Search for the cell housing the specified text and yield its [X, Y] center coordinate. 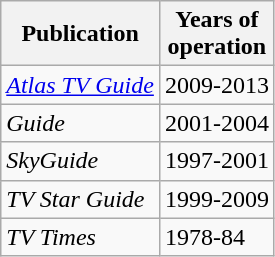
Years ofoperation [216, 34]
Atlas TV Guide [80, 85]
1978-84 [216, 237]
2001-2004 [216, 123]
SkyGuide [80, 161]
2009-2013 [216, 85]
1999-2009 [216, 199]
Guide [80, 123]
TV Times [80, 237]
1997-2001 [216, 161]
TV Star Guide [80, 199]
Publication [80, 34]
